For the text-containing cell, return its midpoint in [X, Y] coordinate format. 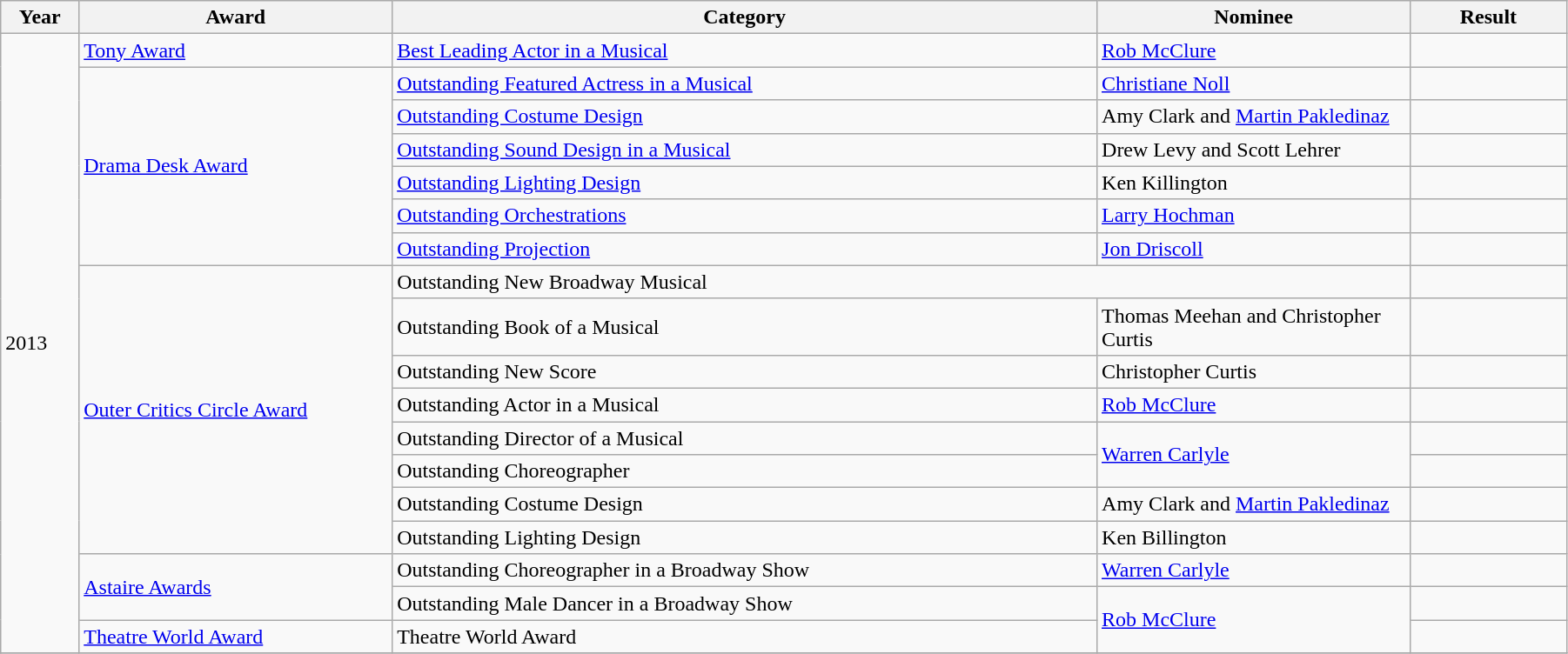
Outstanding Male Dancer in a Broadway Show [745, 604]
Ken Billington [1254, 537]
Drama Desk Award [236, 166]
Outstanding Choreographer [745, 471]
Result [1488, 17]
Outer Critics Circle Award [236, 410]
Outstanding Projection [745, 249]
Outstanding New Score [745, 371]
Nominee [1254, 17]
Year [40, 17]
Outstanding New Broadway Musical [901, 282]
Larry Hochman [1254, 216]
Christopher Curtis [1254, 371]
Outstanding Sound Design in a Musical [745, 150]
Outstanding Director of a Musical [745, 437]
Outstanding Orchestrations [745, 216]
Astaire Awards [236, 587]
Drew Levy and Scott Lehrer [1254, 150]
2013 [40, 344]
Thomas Meehan and Christopher Curtis [1254, 327]
Ken Killington [1254, 183]
Award [236, 17]
Outstanding Book of a Musical [745, 327]
Category [745, 17]
Outstanding Choreographer in a Broadway Show [745, 571]
Tony Award [236, 50]
Best Leading Actor in a Musical [745, 50]
Christiane Noll [1254, 83]
Jon Driscoll [1254, 249]
Outstanding Featured Actress in a Musical [745, 83]
Outstanding Actor in a Musical [745, 404]
